For the text-containing cell, return its midpoint in [X, Y] coordinate format. 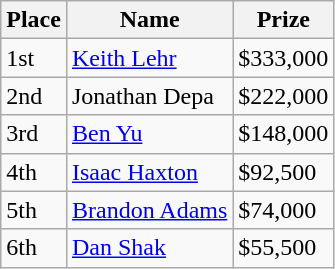
2nd [34, 96]
6th [34, 248]
$222,000 [284, 96]
$74,000 [284, 210]
Name [149, 20]
$55,500 [284, 248]
5th [34, 210]
Keith Lehr [149, 58]
Ben Yu [149, 134]
$333,000 [284, 58]
1st [34, 58]
Brandon Adams [149, 210]
Prize [284, 20]
4th [34, 172]
Isaac Haxton [149, 172]
Place [34, 20]
3rd [34, 134]
Jonathan Depa [149, 96]
$92,500 [284, 172]
$148,000 [284, 134]
Dan Shak [149, 248]
